Capture the cell that displays the provided text and extract its [x, y] central coordinate. 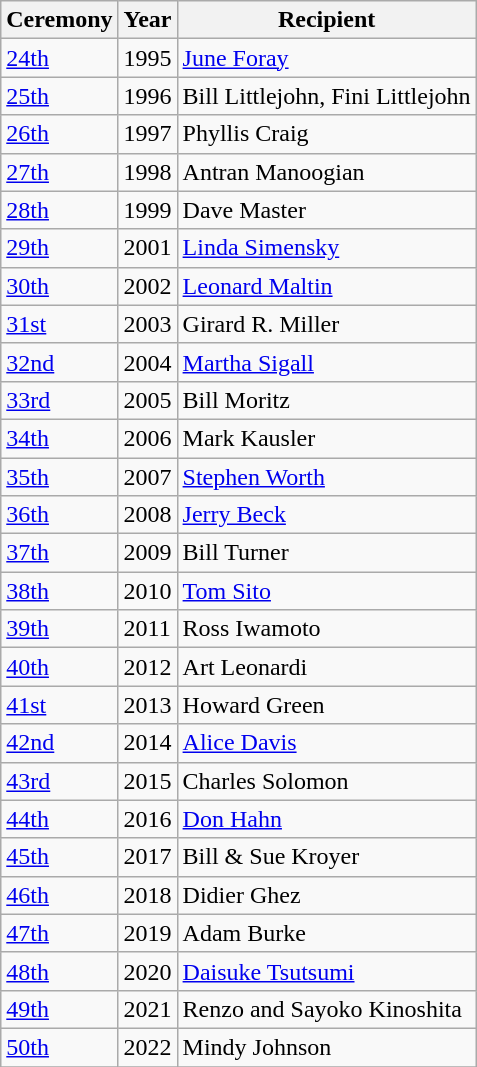
2001 [148, 248]
1996 [148, 96]
24th [60, 58]
2006 [148, 438]
Jerry Beck [326, 515]
Adam Burke [326, 933]
2021 [148, 1009]
Recipient [326, 20]
1998 [148, 172]
31st [60, 324]
44th [60, 819]
Antran Manoogian [326, 172]
1995 [148, 58]
50th [60, 1047]
Ross Iwamoto [326, 629]
Martha Sigall [326, 362]
40th [60, 667]
2017 [148, 857]
2019 [148, 933]
Tom Sito [326, 591]
Howard Green [326, 705]
Daisuke Tsutsumi [326, 971]
Mindy Johnson [326, 1047]
Bill Moritz [326, 400]
49th [60, 1009]
Alice Davis [326, 743]
2009 [148, 553]
26th [60, 134]
2004 [148, 362]
48th [60, 971]
30th [60, 286]
Art Leonardi [326, 667]
2020 [148, 971]
39th [60, 629]
Didier Ghez [326, 895]
Bill Littlejohn, Fini Littlejohn [326, 96]
2002 [148, 286]
45th [60, 857]
32nd [60, 362]
2016 [148, 819]
1997 [148, 134]
34th [60, 438]
1999 [148, 210]
Charles Solomon [326, 781]
2011 [148, 629]
46th [60, 895]
2022 [148, 1047]
36th [60, 515]
42nd [60, 743]
Phyllis Craig [326, 134]
27th [60, 172]
25th [60, 96]
41st [60, 705]
2005 [148, 400]
2012 [148, 667]
33rd [60, 400]
47th [60, 933]
2014 [148, 743]
2010 [148, 591]
2007 [148, 477]
38th [60, 591]
2013 [148, 705]
Linda Simensky [326, 248]
43rd [60, 781]
2018 [148, 895]
Leonard Maltin [326, 286]
Year [148, 20]
35th [60, 477]
Dave Master [326, 210]
Don Hahn [326, 819]
Renzo and Sayoko Kinoshita [326, 1009]
29th [60, 248]
28th [60, 210]
Stephen Worth [326, 477]
Girard R. Miller [326, 324]
2003 [148, 324]
Ceremony [60, 20]
2008 [148, 515]
37th [60, 553]
Bill & Sue Kroyer [326, 857]
June Foray [326, 58]
Bill Turner [326, 553]
2015 [148, 781]
Mark Kausler [326, 438]
